Scan for the cell matching the given text and deliver its (x, y) coordinate at center. 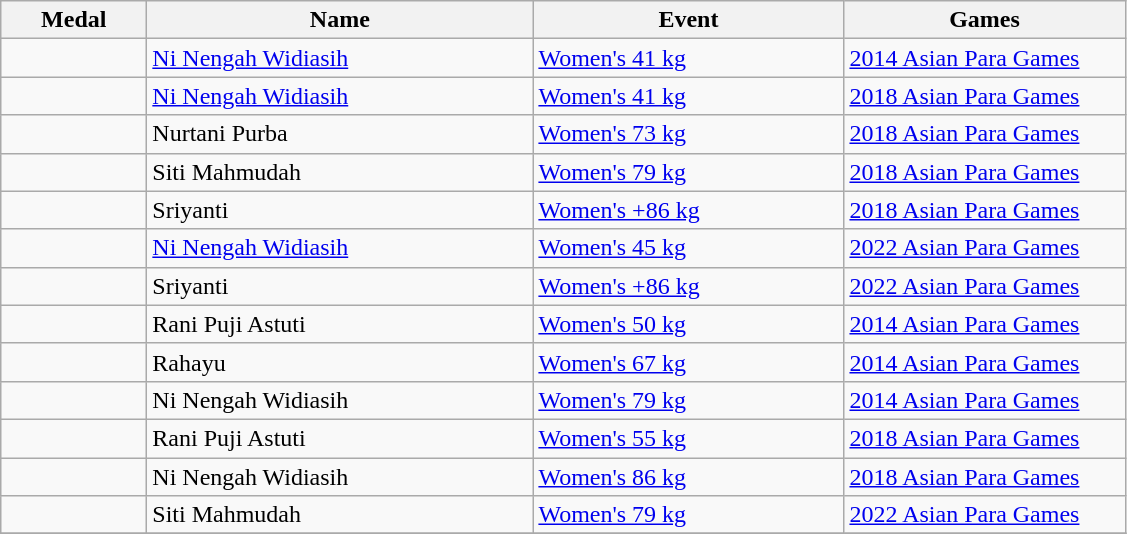
Nurtani Purba (340, 134)
Women's 67 kg (688, 362)
Games (984, 20)
Event (688, 20)
Women's 45 kg (688, 248)
Women's 86 kg (688, 477)
Medal (74, 20)
Rahayu (340, 362)
Women's 55 kg (688, 438)
Women's 50 kg (688, 324)
Name (340, 20)
Women's 73 kg (688, 134)
